Detect which cell encompasses the target text, then output its [x, y] center coordinate. 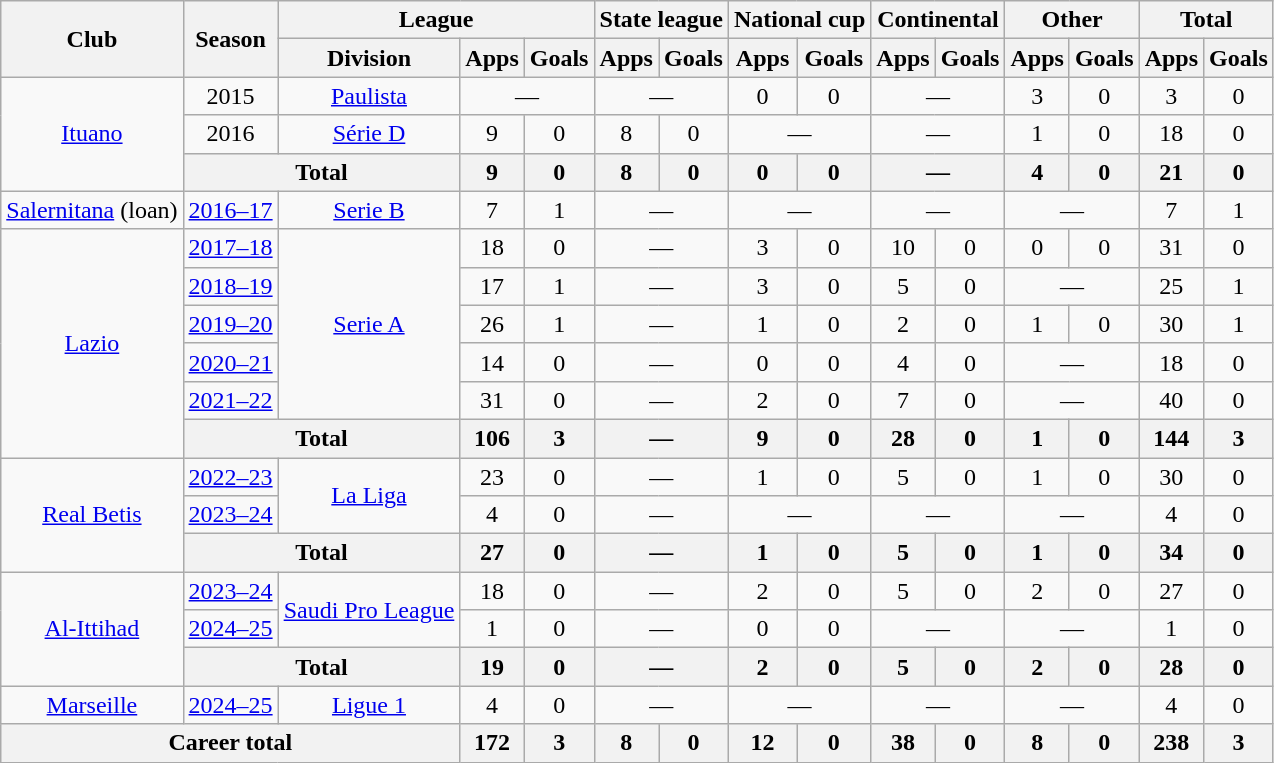
25 [1171, 286]
Serie B [369, 210]
2021–22 [230, 400]
Career total [230, 743]
Saudi Pro League [369, 610]
2020–21 [230, 362]
National cup [799, 20]
2022–23 [230, 477]
Real Betis [92, 515]
La Liga [369, 496]
Lazio [92, 343]
106 [492, 438]
2019–20 [230, 324]
12 [762, 743]
14 [492, 362]
144 [1171, 438]
2018–19 [230, 286]
Paulista [369, 96]
21 [1171, 172]
Marseille [92, 705]
Division [369, 58]
League [436, 20]
2015 [230, 96]
10 [903, 248]
34 [1171, 553]
Club [92, 39]
State league [661, 20]
2016 [230, 134]
23 [492, 477]
2017–18 [230, 248]
19 [492, 667]
Série D [369, 134]
Salernitana (loan) [92, 210]
Al-Ittihad [92, 629]
172 [492, 743]
38 [903, 743]
17 [492, 286]
26 [492, 324]
Season [230, 39]
Continental [938, 20]
2016–17 [230, 210]
40 [1171, 400]
Other [1072, 20]
Serie A [369, 324]
238 [1171, 743]
Ligue 1 [369, 705]
Ituano [92, 134]
